Find where the given text appears and provide that cell's center as (x, y) coordinate. 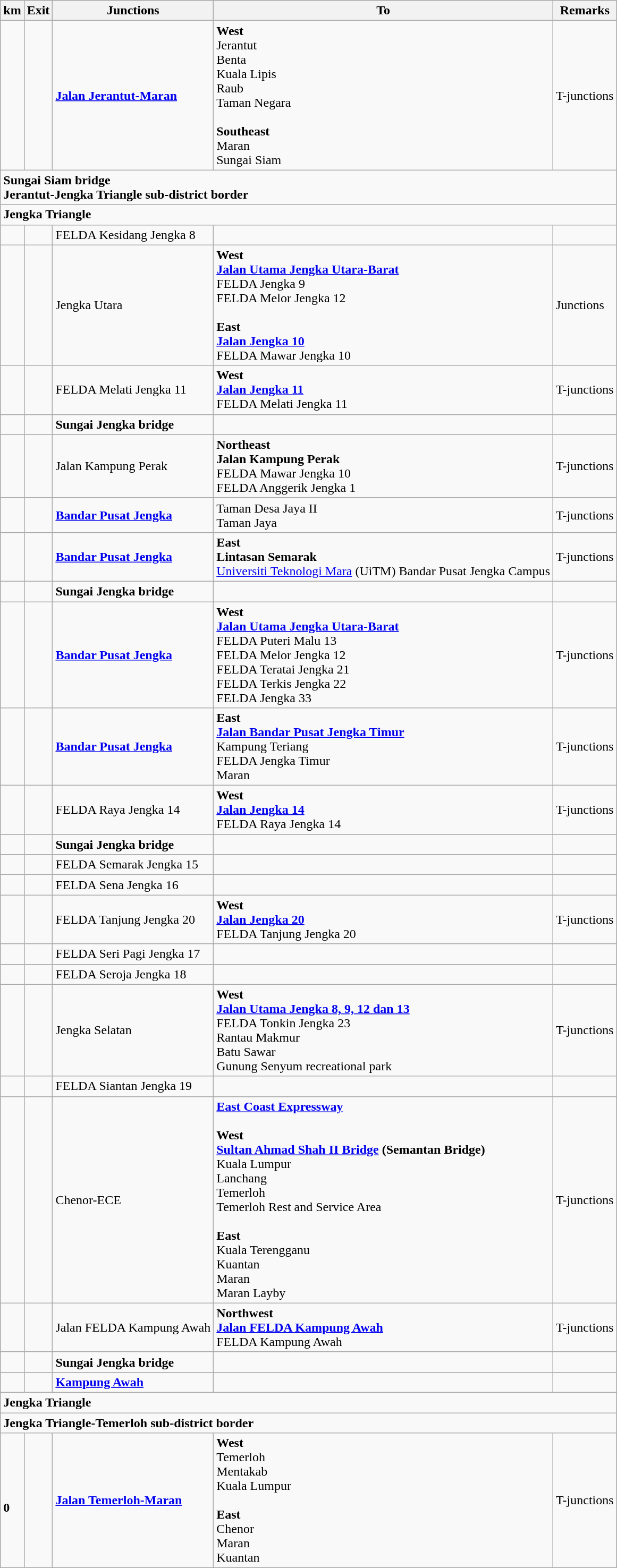
Jengka Selatan (133, 1030)
Jalan Temerloh-Maran (133, 1501)
FELDA Seroja Jengka 18 (133, 974)
West Temerloh Mentakab Kuala LumpurEast Chenor Maran Kuantan (384, 1501)
West Jalan Jengka 14FELDA Raya Jengka 14 (384, 810)
Jengka Utara (133, 305)
Jengka Triangle-Temerloh sub-district border (308, 1423)
Chenor-ECE (133, 1199)
West Jalan Jengka 20FELDA Tanjung Jengka 20 (384, 919)
West Jalan Utama Jengka 8, 9, 12 dan 13FELDA Tonkin Jengka 23Rantau MakmurBatu SawarGunung Senyum recreational park (384, 1030)
EastLintasan SemarakUniversiti Teknologi Mara (UiTM) Bandar Pusat Jengka Campus (384, 557)
FELDA Tanjung Jengka 20 (133, 919)
Jalan Kampung Perak (133, 466)
Northwest Jalan FELDA Kampung AwahFELDA Kampung Awah (384, 1327)
West Jalan Utama Jengka Utara-BaratFELDA Puteri Malu 13FELDA Melor Jengka 12FELDA Teratai Jengka 21FELDA Terkis Jengka 22FELDA Jengka 33 (384, 654)
To (384, 11)
Taman Desa Jaya IITaman Jaya (384, 515)
NortheastJalan Kampung PerakFELDA Mawar Jengka 10FELDA Anggerik Jengka 1 (384, 466)
Jalan FELDA Kampung Awah (133, 1327)
km (12, 11)
0 (12, 1501)
FELDA Siantan Jengka 19 (133, 1086)
FELDA Seri Pagi Jengka 17 (133, 954)
FELDA Semarak Jengka 15 (133, 865)
West Jalan Jengka 11FELDA Melati Jengka 11 (384, 390)
Kampung Awah (133, 1382)
Sungai Siam bridgeJerantut-Jengka Triangle sub-district border (308, 187)
West Jalan Utama Jengka Utara-BaratFELDA Jengka 9FELDA Melor Jengka 12East Jalan Jengka 10FELDA Mawar Jengka 10 (384, 305)
West Jerantut Benta Kuala Lipis Raub Taman NegaraSoutheast Maran Sungai Siam (384, 96)
Jalan Jerantut-Maran (133, 96)
FELDA Melati Jengka 11 (133, 390)
Remarks (585, 11)
FELDA Sena Jengka 16 (133, 885)
FELDA Kesidang Jengka 8 (133, 235)
Exit (38, 11)
East Jalan Bandar Pusat Jengka Timur Kampung Teriang FELDA Jengka Timur Maran (384, 747)
FELDA Raya Jengka 14 (133, 810)
